Search for the cell housing the specified text and yield its (x, y) center coordinate. 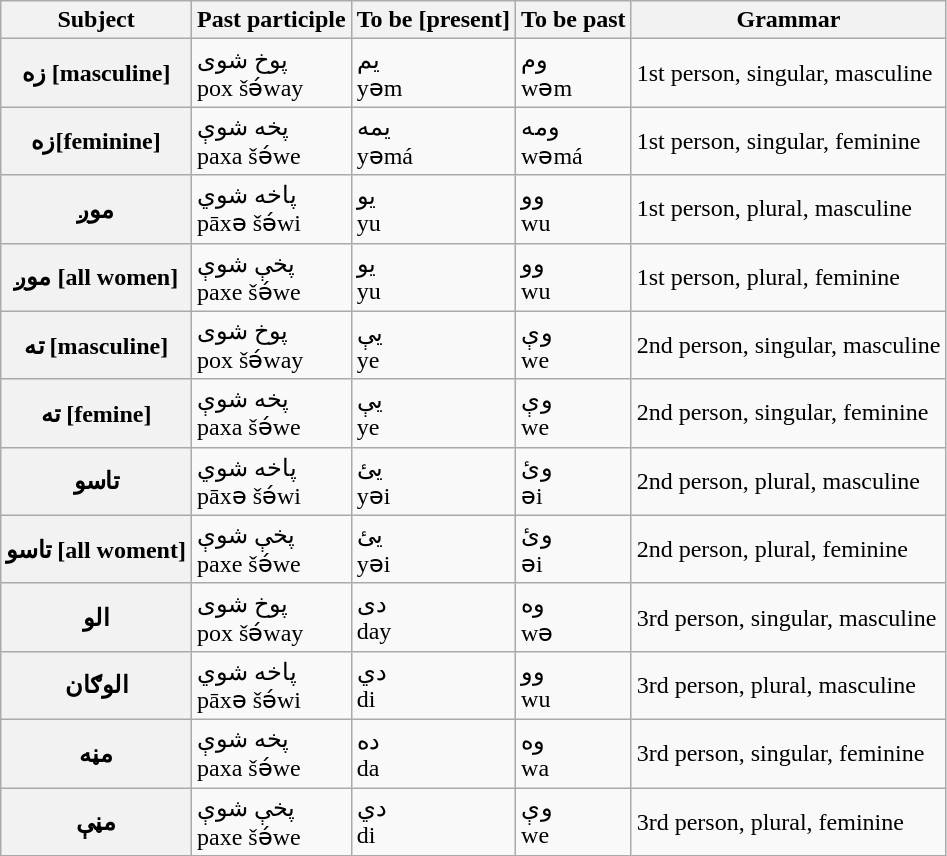
Grammar (788, 20)
مڼه (96, 753)
يمهyəmá (433, 141)
دیday (433, 617)
ته [femine] (96, 413)
1st person, plural, masculine (788, 209)
3rd person, plural, masculine (788, 685)
3rd person, singular, feminine (788, 753)
2nd person, singular, masculine (788, 345)
زه [masculine] (96, 73)
دهda (433, 753)
الوګان (96, 685)
يمyəm (433, 73)
موږ [all women] (96, 277)
الو (96, 617)
3rd person, singular, masculine (788, 617)
2nd person, plural, feminine (788, 549)
ومwəm (574, 73)
زه[feminine] (96, 141)
وهwə (574, 617)
تاسو (96, 481)
مڼې (96, 822)
ومهwəmá (574, 141)
Past participle (271, 20)
ته [masculine] (96, 345)
تاسو [all woment] (96, 549)
Subject (96, 20)
1st person, singular, masculine (788, 73)
1st person, plural, feminine (788, 277)
3rd person, plural, feminine (788, 822)
وهwa (574, 753)
2nd person, singular, feminine (788, 413)
2nd person, plural, masculine (788, 481)
موږ (96, 209)
To be [present] (433, 20)
To be past (574, 20)
1st person, singular, feminine (788, 141)
